Output the (X, Y) coordinate of the center of the cell containing the given text.  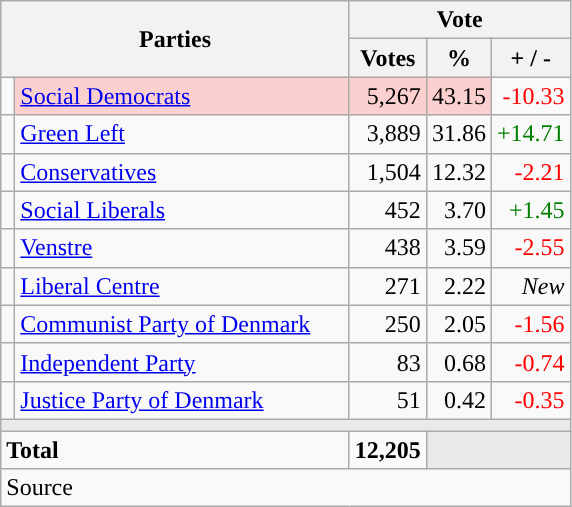
250 (388, 324)
Total (176, 449)
-0.74 (530, 362)
% (458, 58)
Conservatives (182, 172)
Independent Party (182, 362)
-10.33 (530, 96)
12,205 (388, 449)
3,889 (388, 134)
-2.21 (530, 172)
83 (388, 362)
New (530, 286)
Vote (460, 20)
2.05 (458, 324)
Liberal Centre (182, 286)
+14.71 (530, 134)
-1.56 (530, 324)
438 (388, 248)
Social Democrats (182, 96)
+1.45 (530, 210)
12.32 (458, 172)
Green Left (182, 134)
5,267 (388, 96)
43.15 (458, 96)
452 (388, 210)
Justice Party of Denmark (182, 400)
3.59 (458, 248)
Social Liberals (182, 210)
51 (388, 400)
Votes (388, 58)
0.68 (458, 362)
-0.35 (530, 400)
Parties (176, 39)
0.42 (458, 400)
Source (286, 488)
+ / - (530, 58)
31.86 (458, 134)
3.70 (458, 210)
2.22 (458, 286)
271 (388, 286)
-2.55 (530, 248)
Communist Party of Denmark (182, 324)
1,504 (388, 172)
Venstre (182, 248)
